Provide the [x, y] coordinate of the cell's center where the given text is located.  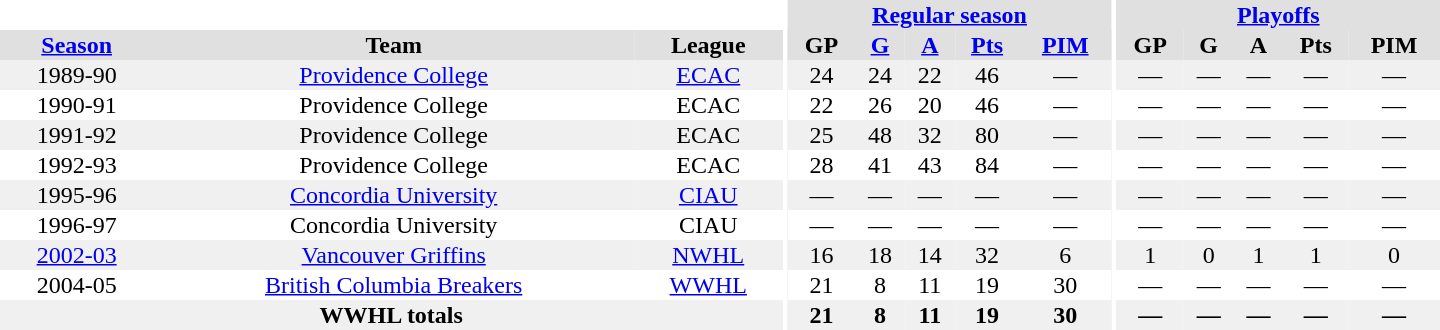
6 [1065, 255]
26 [880, 105]
2004-05 [76, 285]
80 [988, 135]
1992-93 [76, 165]
28 [822, 165]
Playoffs [1278, 15]
16 [822, 255]
WWHL totals [391, 315]
Team [394, 45]
20 [930, 105]
Season [76, 45]
1991-92 [76, 135]
41 [880, 165]
14 [930, 255]
Vancouver Griffins [394, 255]
2002-03 [76, 255]
1990-91 [76, 105]
18 [880, 255]
WWHL [708, 285]
1995-96 [76, 195]
1989-90 [76, 75]
League [708, 45]
British Columbia Breakers [394, 285]
NWHL [708, 255]
25 [822, 135]
Regular season [950, 15]
1996-97 [76, 225]
48 [880, 135]
84 [988, 165]
43 [930, 165]
